Provide the [X, Y] coordinate of the cell's center where the given text is located.  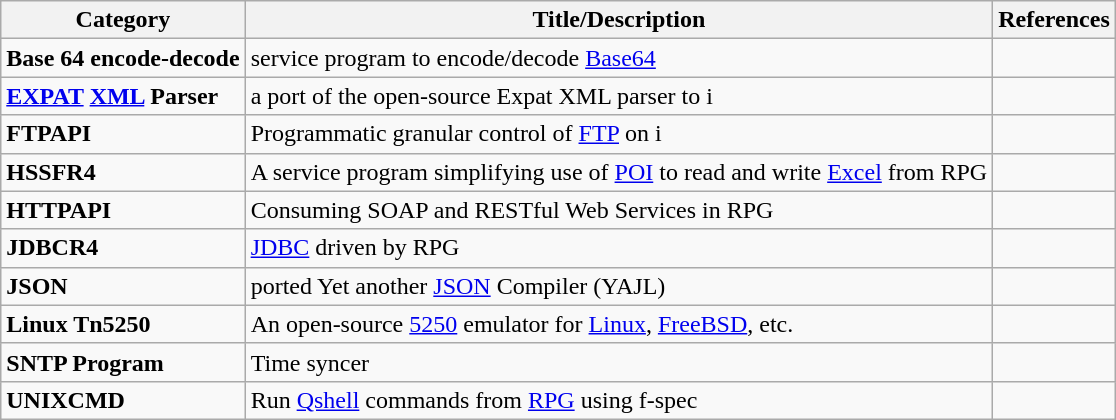
Title/Description [619, 20]
UNIXCMD [123, 400]
HSSFR4 [123, 172]
A service program simplifying use of POI to read and write Excel from RPG [619, 172]
FTPAPI [123, 134]
Consuming SOAP and RESTful Web Services in RPG [619, 210]
EXPAT XML Parser [123, 96]
ported Yet another JSON Compiler (YAJL) [619, 286]
JDBC driven by RPG [619, 248]
HTTPAPI [123, 210]
service program to encode/decode Base64 [619, 58]
Time syncer [619, 362]
JSON [123, 286]
SNTP Program [123, 362]
References [1054, 20]
Category [123, 20]
a port of the open-source Expat XML parser to i [619, 96]
Run Qshell commands from RPG using f-spec [619, 400]
Programmatic granular control of FTP on i [619, 134]
Base 64 encode-decode [123, 58]
Linux Tn5250 [123, 324]
An open-source 5250 emulator for Linux, FreeBSD, etc. [619, 324]
JDBCR4 [123, 248]
